Return the [x, y] coordinate for the center point of the cell that contains the specified text.  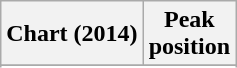
Peakposition [189, 34]
Chart (2014) [72, 34]
